Pinpoint the cell where the given text exists, returning its (x, y) midpoint coordinate. 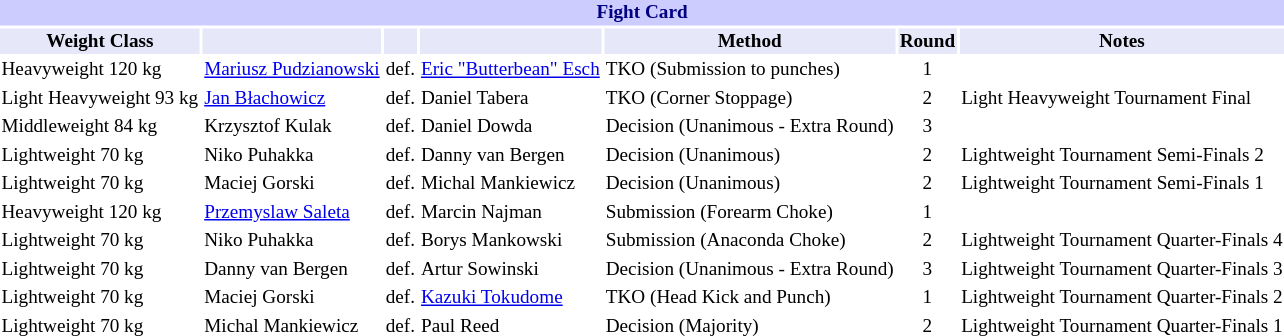
Mariusz Pudzianowski (292, 70)
TKO (Head Kick and Punch) (750, 298)
Przemyslaw Saleta (292, 213)
Submission (Forearm Choke) (750, 213)
Krzysztof Kulak (292, 127)
Fight Card (642, 13)
Method (750, 41)
Daniel Tabera (510, 99)
Round (927, 41)
Artur Sowinski (510, 269)
Marcin Najman (510, 213)
Borys Mankowski (510, 241)
Submission (Anaconda Choke) (750, 241)
TKO (Corner Stoppage) (750, 99)
Kazuki Tokudome (510, 298)
Daniel Dowda (510, 127)
Middleweight 84 kg (100, 127)
Eric "Butterbean" Esch (510, 70)
Jan Błachowicz (292, 99)
Light Heavyweight 93 kg (100, 99)
TKO (Submission to punches) (750, 70)
Weight Class (100, 41)
Michal Mankiewicz (510, 184)
